Capture the cell that displays the provided text and extract its [X, Y] central coordinate. 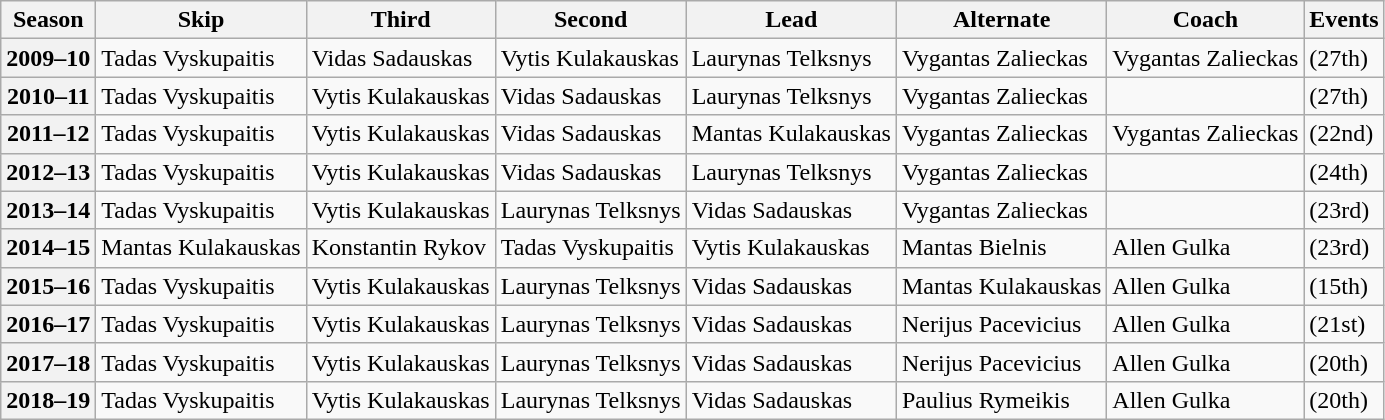
(15th) [1344, 286]
Mantas Bielnis [1001, 248]
2018–19 [48, 400]
Skip [201, 20]
(24th) [1344, 172]
Events [1344, 20]
2015–16 [48, 286]
Lead [791, 20]
(22nd) [1344, 134]
2013–14 [48, 210]
2012–13 [48, 172]
2016–17 [48, 324]
2009–10 [48, 58]
2010–11 [48, 96]
2017–18 [48, 362]
Coach [1206, 20]
(21st) [1344, 324]
Third [400, 20]
Second [590, 20]
Konstantin Rykov [400, 248]
2011–12 [48, 134]
Season [48, 20]
Alternate [1001, 20]
Paulius Rymeikis [1001, 400]
2014–15 [48, 248]
